Locate the cell with the specified text and output its [X, Y] center coordinate. 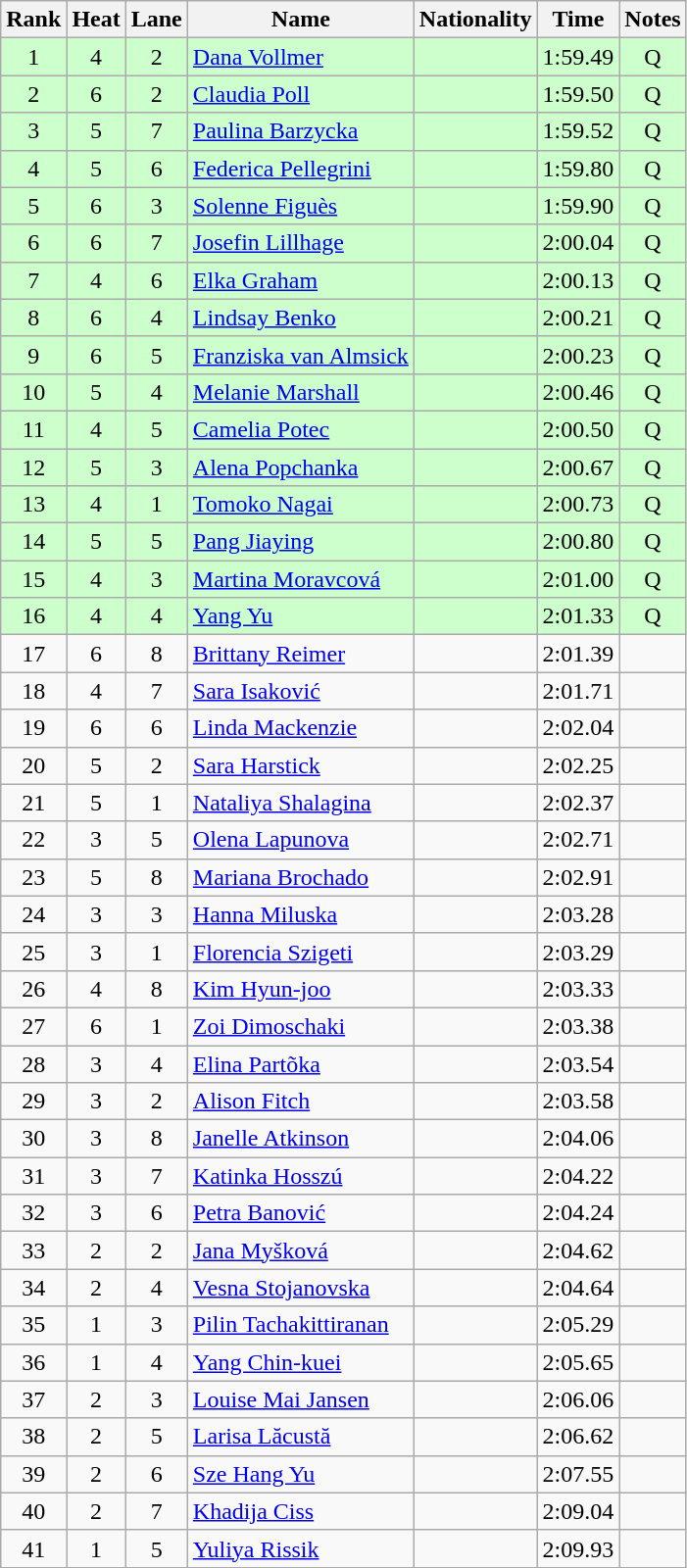
Heat [96, 20]
Pang Jiaying [300, 542]
32 [33, 1213]
35 [33, 1325]
2:02.71 [578, 840]
21 [33, 803]
Yang Chin-kuei [300, 1362]
2:01.71 [578, 691]
Melanie Marshall [300, 392]
12 [33, 467]
2:03.29 [578, 952]
Petra Banović [300, 1213]
27 [33, 1026]
Vesna Stojanovska [300, 1288]
Nationality [475, 20]
Sara Isaković [300, 691]
15 [33, 579]
2:01.33 [578, 616]
22 [33, 840]
2:06.06 [578, 1399]
14 [33, 542]
1:59.52 [578, 131]
17 [33, 654]
1:59.90 [578, 206]
2:00.67 [578, 467]
2:02.25 [578, 765]
Zoi Dimoschaki [300, 1026]
Time [578, 20]
2:05.65 [578, 1362]
Rank [33, 20]
2:00.46 [578, 392]
2:04.22 [578, 1176]
2:01.39 [578, 654]
2:04.06 [578, 1139]
25 [33, 952]
2:03.58 [578, 1102]
Josefin Lillhage [300, 243]
33 [33, 1250]
Yang Yu [300, 616]
Hanna Miluska [300, 914]
Claudia Poll [300, 94]
Yuliya Rissik [300, 1548]
13 [33, 505]
Name [300, 20]
Lindsay Benko [300, 318]
Dana Vollmer [300, 57]
2:09.04 [578, 1511]
2:05.29 [578, 1325]
Sara Harstick [300, 765]
Franziska van Almsick [300, 355]
Nataliya Shalagina [300, 803]
18 [33, 691]
39 [33, 1474]
Sze Hang Yu [300, 1474]
1:59.80 [578, 169]
Pilin Tachakittiranan [300, 1325]
Florencia Szigeti [300, 952]
31 [33, 1176]
2:04.64 [578, 1288]
26 [33, 989]
Elina Partõka [300, 1063]
Notes [653, 20]
Solenne Figuès [300, 206]
34 [33, 1288]
23 [33, 877]
2:00.21 [578, 318]
2:03.38 [578, 1026]
29 [33, 1102]
2:00.80 [578, 542]
Federica Pellegrini [300, 169]
1:59.50 [578, 94]
Linda Mackenzie [300, 728]
2:09.93 [578, 1548]
28 [33, 1063]
2:04.24 [578, 1213]
2:00.50 [578, 429]
Elka Graham [300, 280]
Paulina Barzycka [300, 131]
2:06.62 [578, 1437]
Janelle Atkinson [300, 1139]
2:01.00 [578, 579]
2:00.73 [578, 505]
2:00.23 [578, 355]
Katinka Hosszú [300, 1176]
Alena Popchanka [300, 467]
11 [33, 429]
Lane [157, 20]
Jana Myšková [300, 1250]
Khadija Ciss [300, 1511]
Olena Lapunova [300, 840]
9 [33, 355]
2:00.04 [578, 243]
40 [33, 1511]
2:07.55 [578, 1474]
10 [33, 392]
16 [33, 616]
Martina Moravcová [300, 579]
38 [33, 1437]
Camelia Potec [300, 429]
1:59.49 [578, 57]
24 [33, 914]
Louise Mai Jansen [300, 1399]
2:02.91 [578, 877]
37 [33, 1399]
2:02.04 [578, 728]
36 [33, 1362]
Mariana Brochado [300, 877]
20 [33, 765]
Larisa Lăcustă [300, 1437]
Kim Hyun-joo [300, 989]
Brittany Reimer [300, 654]
19 [33, 728]
2:04.62 [578, 1250]
2:03.28 [578, 914]
2:02.37 [578, 803]
Tomoko Nagai [300, 505]
41 [33, 1548]
2:03.54 [578, 1063]
30 [33, 1139]
2:00.13 [578, 280]
2:03.33 [578, 989]
Alison Fitch [300, 1102]
